Scan for the cell matching the given text and deliver its [x, y] coordinate at center. 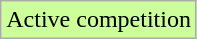
Active competition [99, 20]
